Return the (x, y) coordinate for the center point of the cell that contains the specified text.  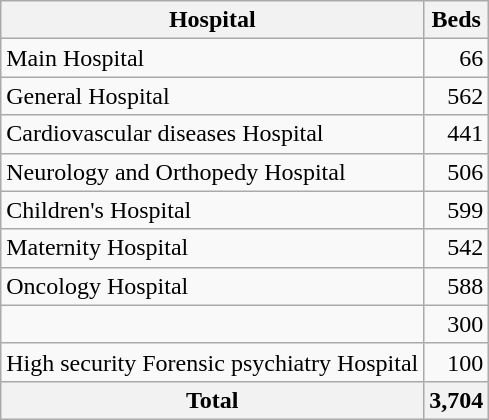
599 (456, 210)
Cardiovascular diseases Hospital (212, 134)
562 (456, 96)
Children's Hospital (212, 210)
High security Forensic psychiatry Hospital (212, 362)
441 (456, 134)
Total (212, 400)
300 (456, 324)
Maternity Hospital (212, 248)
506 (456, 172)
Beds (456, 20)
General Hospital (212, 96)
100 (456, 362)
542 (456, 248)
3,704 (456, 400)
Neurology and Orthopedy Hospital (212, 172)
Oncology Hospital (212, 286)
588 (456, 286)
Hospital (212, 20)
Main Hospital (212, 58)
66 (456, 58)
